For the text-containing cell, return its midpoint in (x, y) coordinate format. 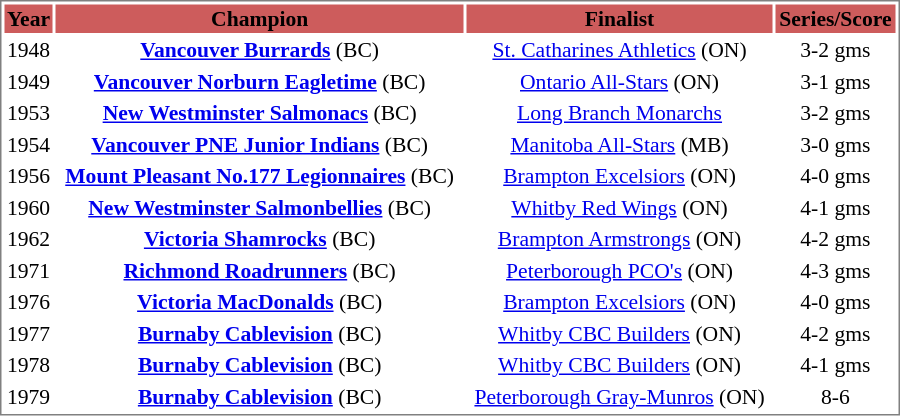
Peterborough PCO's (ON) (620, 270)
Brampton Armstrongs (ON) (620, 239)
8-6 (835, 396)
Finalist (620, 18)
1979 (28, 396)
Ontario All-Stars (ON) (620, 82)
Champion (260, 18)
New Westminster Salmonacs (BC) (260, 113)
1971 (28, 270)
Whitby Red Wings (ON) (620, 208)
Mount Pleasant No.177 Legionnaires (BC) (260, 176)
St. Catharines Athletics (ON) (620, 50)
Victoria MacDonalds (BC) (260, 302)
Vancouver PNE Junior Indians (BC) (260, 144)
1948 (28, 50)
3-1 gms (835, 82)
1978 (28, 365)
1960 (28, 208)
1977 (28, 334)
Vancouver Norburn Eagletime (BC) (260, 82)
1949 (28, 82)
New Westminster Salmonbellies (BC) (260, 208)
1953 (28, 113)
Peterborough Gray-Munros (ON) (620, 396)
1956 (28, 176)
Year (28, 18)
4-3 gms (835, 270)
Richmond Roadrunners (BC) (260, 270)
Manitoba All-Stars (MB) (620, 144)
Victoria Shamrocks (BC) (260, 239)
1962 (28, 239)
3-0 gms (835, 144)
1954 (28, 144)
Vancouver Burrards (BC) (260, 50)
1976 (28, 302)
Series/Score (835, 18)
Long Branch Monarchs (620, 113)
